Return the (X, Y) coordinate for the center point of the cell that contains the specified text.  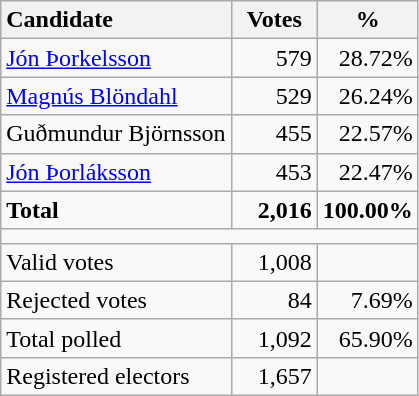
84 (274, 300)
Guðmundur Björnsson (116, 134)
Total polled (116, 338)
Valid votes (116, 262)
Candidate (116, 20)
1,008 (274, 262)
1,657 (274, 376)
Jón Þorláksson (116, 172)
28.72% (368, 58)
Total (116, 210)
Votes (274, 20)
65.90% (368, 338)
7.69% (368, 300)
26.24% (368, 96)
Rejected votes (116, 300)
Magnús Blöndahl (116, 96)
Registered electors (116, 376)
579 (274, 58)
529 (274, 96)
1,092 (274, 338)
22.47% (368, 172)
2,016 (274, 210)
22.57% (368, 134)
455 (274, 134)
453 (274, 172)
Jón Þorkelsson (116, 58)
% (368, 20)
100.00% (368, 210)
